Scan for the cell matching the given text and deliver its (X, Y) coordinate at center. 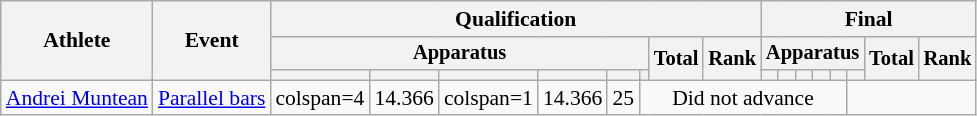
Event (212, 40)
colspan=1 (488, 98)
Athlete (77, 40)
Parallel bars (212, 98)
Qualification (516, 19)
25 (623, 98)
colspan=4 (320, 98)
Andrei Muntean (77, 98)
Final (868, 19)
Did not advance (743, 98)
